Return the [x, y] coordinate for the center point of the cell that contains the specified text.  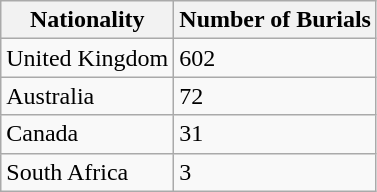
Nationality [88, 20]
31 [276, 134]
3 [276, 172]
Number of Burials [276, 20]
72 [276, 96]
South Africa [88, 172]
Australia [88, 96]
602 [276, 58]
Canada [88, 134]
United Kingdom [88, 58]
